Find where the given text appears and provide that cell's center as (x, y) coordinate. 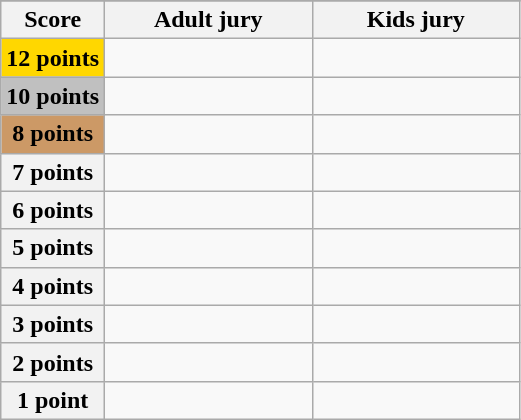
4 points (53, 286)
3 points (53, 324)
6 points (53, 210)
Score (53, 20)
7 points (53, 172)
10 points (53, 96)
12 points (53, 58)
2 points (53, 362)
8 points (53, 134)
5 points (53, 248)
Adult jury (209, 20)
1 point (53, 400)
Kids jury (416, 20)
